Return the [X, Y] coordinate for the center point of the cell that contains the specified text.  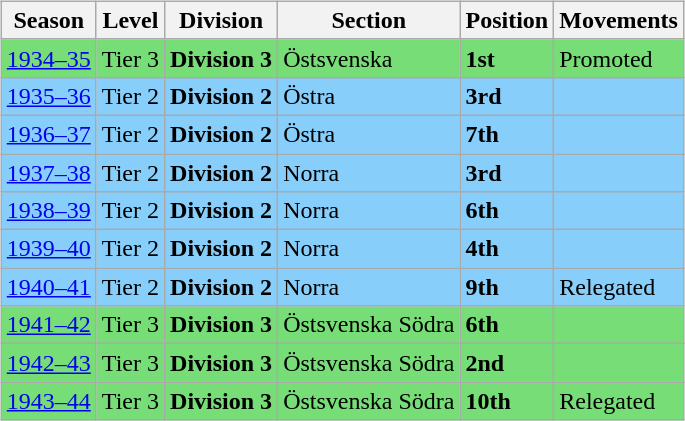
Promoted [619, 58]
1939–40 [48, 249]
1942–43 [48, 363]
2nd [507, 363]
1936–37 [48, 134]
4th [507, 249]
1943–44 [48, 401]
Movements [619, 20]
Level [130, 20]
1938–39 [48, 211]
Division [222, 20]
1935–36 [48, 96]
9th [507, 287]
Position [507, 20]
1934–35 [48, 58]
7th [507, 134]
1941–42 [48, 325]
Östsvenska [369, 58]
Season [48, 20]
Section [369, 20]
1940–41 [48, 287]
1937–38 [48, 173]
1st [507, 58]
10th [507, 401]
